From the cell containing the given text, extract its center point as [X, Y] coordinate. 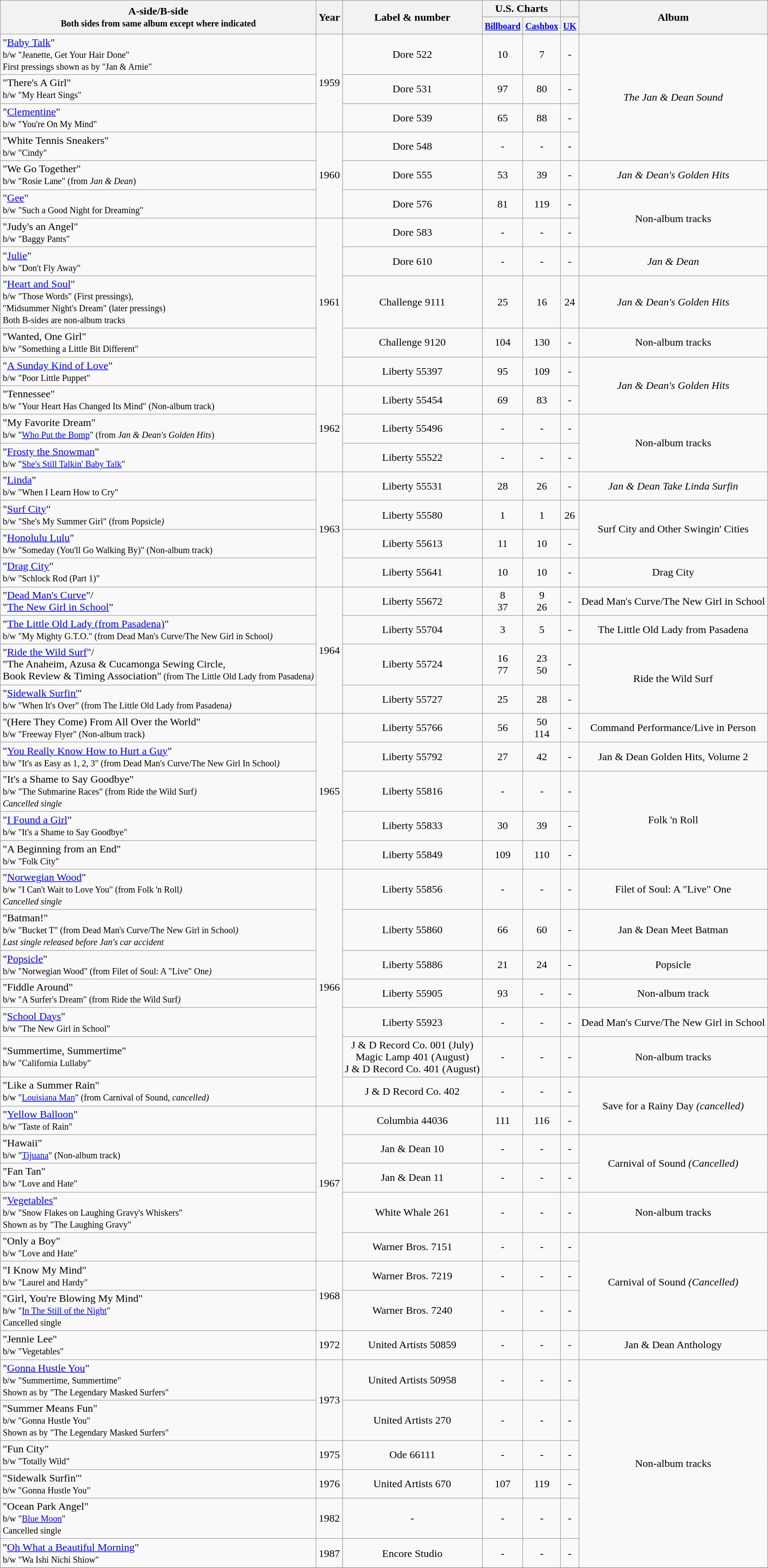
Columbia 44036 [412, 1120]
"Dead Man's Curve"/"The New Girl in School" [158, 601]
"It's a Shame to Say Goodbye"b/w "The Submarine Races" (from Ride the Wild Surf)Cancelled single [158, 791]
Save for a Rainy Day (cancelled) [673, 1106]
Billboard [503, 26]
Jan & Dean 10 [412, 1149]
Year [329, 17]
Liberty 55833 [412, 825]
Liberty 55704 [412, 629]
Dore 522 [412, 54]
"I Know My Mind"b/w "Laurel and Hardy" [158, 1276]
1677 [503, 664]
Liberty 55724 [412, 664]
Jan & Dean Take Linda Surfin [673, 486]
69 [503, 400]
"The Little Old Lady (from Pasadena)"b/w "My Mighty G.T.O." (from Dead Man's Curve/The New Girl in School) [158, 629]
"Tennessee"b/w "Your Heart Has Changed Its Mind" (Non-album track) [158, 400]
95 [503, 371]
Jan & Dean 11 [412, 1178]
United Artists 50958 [412, 1380]
Liberty 55397 [412, 371]
1975 [329, 1455]
88 [542, 117]
110 [542, 855]
926 [542, 601]
50114 [542, 727]
21 [503, 965]
Liberty 55849 [412, 855]
Liberty 55766 [412, 727]
Folk 'n Roll [673, 820]
3 [503, 629]
"Clementine"b/w "You're On My Mind" [158, 117]
16 [542, 302]
"Popsicle"b/w "Norwegian Wood" (from Filet of Soul: A "Live" One) [158, 965]
Liberty 55496 [412, 429]
"Gonna Hustle You"b/w "Summertime, Summertime"Shown as by "The Legendary Masked Surfers" [158, 1380]
Liberty 55641 [412, 572]
"Yellow Balloon"b/w "Taste of Rain" [158, 1120]
Album [673, 17]
Jan & Dean Anthology [673, 1345]
United Artists 270 [412, 1421]
Liberty 55580 [412, 515]
"Oh What a Beautiful Morning"b/w "Wa Ishi Nichi Shiow" [158, 1553]
"Only a Boy"b/w "Love and Hate" [158, 1247]
"Julie"b/w "Don't Fly Away" [158, 261]
"Judy's an Angel"b/w "Baggy Pants" [158, 232]
53 [503, 175]
Dore 555 [412, 175]
7 [542, 54]
J & D Record Co. 001 (July)Magic Lamp 401 (August)J & D Record Co. 401 (August) [412, 1057]
Ride the Wild Surf [673, 679]
The Jan & Dean Sound [673, 97]
"School Days"b/w "The New Girl in School" [158, 1022]
A-side/B-sideBoth sides from same album except where indicated [158, 17]
Liberty 55672 [412, 601]
Cashbox [542, 26]
2350 [542, 664]
42 [542, 757]
"Hawaii"b/w "Tijuana" (Non-album track) [158, 1149]
107 [503, 1484]
93 [503, 993]
"Like a Summer Rain"b/w "Louisiana Man" (from Carnival of Sound, cancelled) [158, 1091]
"A Beginning from an End"b/w "Folk City" [158, 855]
1966 [329, 988]
81 [503, 204]
Liberty 55454 [412, 400]
Dore 548 [412, 147]
Non-album track [673, 993]
Liberty 55856 [412, 890]
65 [503, 117]
White Whale 261 [412, 1212]
U.S. Charts [522, 9]
1972 [329, 1345]
56 [503, 727]
Warner Bros. 7151 [412, 1247]
1965 [329, 791]
"You Really Know How to Hurt a Guy"b/w "It's as Easy as 1, 2, 3" (from Dead Man's Curve/The New Girl In School) [158, 757]
"Ride the Wild Surf"/"The Anaheim, Azusa & Cucamonga Sewing Circle,Book Review & Timing Association" (from The Little Old Lady from Pasadena) [158, 664]
Dore 610 [412, 261]
United Artists 50859 [412, 1345]
"Wanted, One Girl"b/w "Something a Little Bit Different" [158, 343]
1973 [329, 1400]
Warner Bros. 7240 [412, 1310]
"Summertime, Summertime"b/w "California Lullaby" [158, 1057]
"Honolulu Lulu"b/w "Someday (You'll Go Walking By)" (Non-album track) [158, 544]
97 [503, 89]
60 [542, 930]
"Baby Talk"b/w "Jeanette, Get Your Hair Done"First pressings shown as by "Jan & Arnie" [158, 54]
Challenge 9111 [412, 302]
Liberty 55905 [412, 993]
Dore 539 [412, 117]
"My Favorite Dream"b/w "Who Put the Bomp" (from Jan & Dean's Golden Hits) [158, 429]
Ode 66111 [412, 1455]
Dore 583 [412, 232]
Surf City and Other Swingin' Cities [673, 529]
Liberty 55727 [412, 699]
"Frosty the Snowman"b/w "She's Still Talkin' Baby Talk" [158, 457]
"Ocean Park Angel"b/w "Blue Moon"Cancelled single [158, 1519]
"We Go Together"b/w "Rosie Lane" (from Jan & Dean) [158, 175]
1960 [329, 175]
"Fun City"b/w "Totally Wild" [158, 1455]
"Gee"b/w "Such a Good Night for Dreaming" [158, 204]
"Drag City"b/w "Schlock Rod (Part 1)" [158, 572]
Liberty 55522 [412, 457]
Liberty 55816 [412, 791]
837 [503, 601]
Filet of Soul: A "Live" One [673, 890]
United Artists 670 [412, 1484]
116 [542, 1120]
66 [503, 930]
Challenge 9120 [412, 343]
"Summer Means Fun"b/w "Gonna Hustle You"Shown as by "The Legendary Masked Surfers" [158, 1421]
"Girl, You're Blowing My Mind"b/w "In The Still of the Night"Cancelled single [158, 1310]
1967 [329, 1184]
"Fan Tan"b/w "Love and Hate" [158, 1178]
1962 [329, 429]
Popsicle [673, 965]
130 [542, 343]
Jan & Dean [673, 261]
Drag City [673, 572]
"Batman!"b/w "Bucket T" (from Dead Man's Curve/The New Girl in School)Last single released before Jan's car accident [158, 930]
"Linda"b/w "When I Learn How to Cry" [158, 486]
"Norwegian Wood"b/w "I Can't Wait to Love You" (from Folk 'n Roll)Cancelled single [158, 890]
80 [542, 89]
Liberty 55792 [412, 757]
Liberty 55531 [412, 486]
"White Tennis Sneakers"b/w "Cindy" [158, 147]
Jan & Dean Golden Hits, Volume 2 [673, 757]
27 [503, 757]
"Vegetables"b/w "Snow Flakes on Laughing Gravy's Whiskers"Shown as by "The Laughing Gravy" [158, 1212]
Command Performance/Live in Person [673, 727]
Liberty 55613 [412, 544]
Jan & Dean Meet Batman [673, 930]
1961 [329, 302]
1968 [329, 1296]
83 [542, 400]
Liberty 55886 [412, 965]
1959 [329, 83]
Encore Studio [412, 1553]
Liberty 55923 [412, 1022]
1987 [329, 1553]
104 [503, 343]
"Sidewalk Surfin'"b/w "Gonna Hustle You" [158, 1484]
"I Found a Girl"b/w "It's a Shame to Say Goodbye" [158, 825]
1963 [329, 529]
"(Here They Come) From All Over the World"b/w "Freeway Flyer" (Non-album track) [158, 727]
1982 [329, 1519]
"A Sunday Kind of Love"b/w "Poor Little Puppet" [158, 371]
"There's A Girl"b/w "My Heart Sings" [158, 89]
"Surf City"b/w "She's My Summer Girl" (from Popsicle) [158, 515]
Label & number [412, 17]
Warner Bros. 7219 [412, 1276]
UK [569, 26]
5 [542, 629]
1976 [329, 1484]
Liberty 55860 [412, 930]
30 [503, 825]
Dore 531 [412, 89]
111 [503, 1120]
"Jennie Lee"b/w "Vegetables" [158, 1345]
The Little Old Lady from Pasadena [673, 629]
11 [503, 544]
"Sidewalk Surfin'"b/w "When It's Over" (from The Little Old Lady from Pasadena) [158, 699]
Dore 576 [412, 204]
J & D Record Co. 402 [412, 1091]
"Heart and Soul"b/w "Those Words" (First pressings), "Midsummer Night's Dream" (later pressings)Both B-sides are non-album tracks [158, 302]
"Fiddle Around"b/w "A Surfer's Dream" (from Ride the Wild Surf) [158, 993]
1964 [329, 650]
